Locate the cell with the specified text and output its [X, Y] center coordinate. 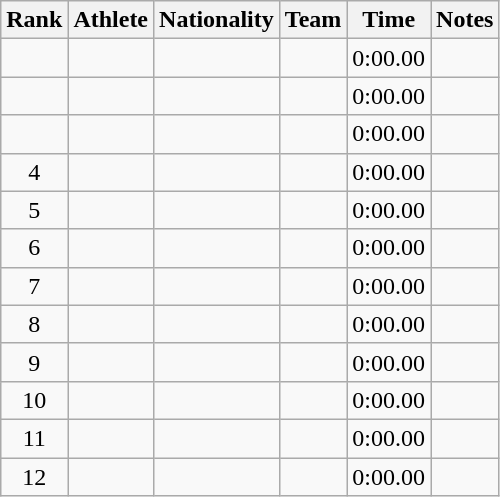
12 [34, 477]
10 [34, 400]
5 [34, 210]
Athlete [111, 20]
7 [34, 286]
Team [313, 20]
9 [34, 362]
8 [34, 324]
11 [34, 438]
4 [34, 172]
Rank [34, 20]
Time [389, 20]
6 [34, 248]
Nationality [217, 20]
Notes [465, 20]
